Search for the cell housing the specified text and yield its [x, y] center coordinate. 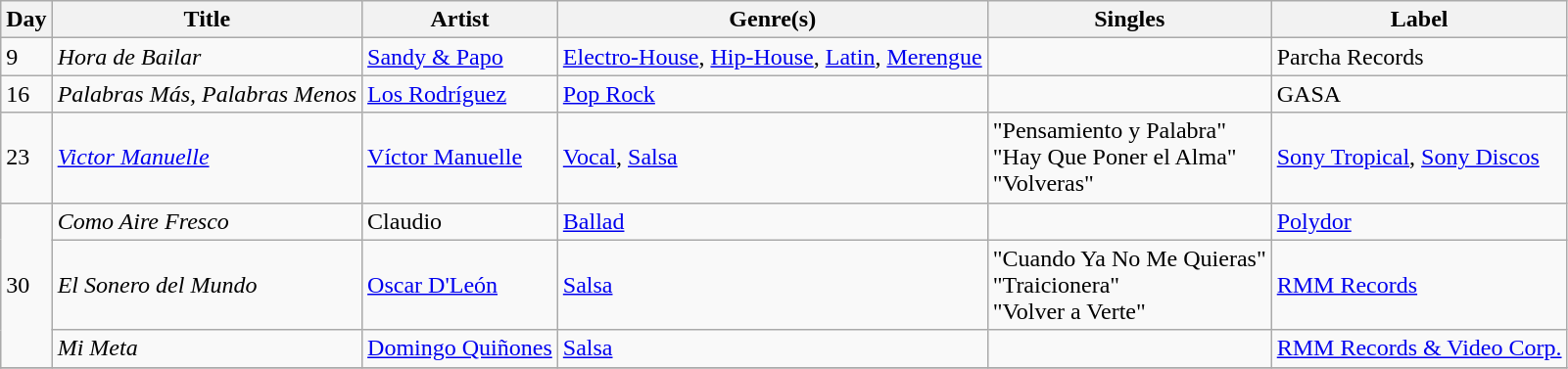
Mi Meta [207, 348]
Ballad [772, 221]
"Pensamiento y Palabra""Hay Que Poner el Alma""Volveras" [1129, 158]
Pop Rock [772, 94]
Day [26, 20]
30 [26, 285]
Claudio [460, 221]
Víctor Manuelle [460, 158]
Oscar D'León [460, 285]
Sandy & Papo [460, 57]
Hora de Bailar [207, 57]
Label [1419, 20]
RMM Records & Video Corp. [1419, 348]
Artist [460, 20]
Vocal, Salsa [772, 158]
Los Rodríguez [460, 94]
RMM Records [1419, 285]
GASA [1419, 94]
Electro-House, Hip-House, Latin, Merengue [772, 57]
16 [26, 94]
Palabras Más, Palabras Menos [207, 94]
Victor Manuelle [207, 158]
El Sonero del Mundo [207, 285]
Domingo Quiñones [460, 348]
9 [26, 57]
Title [207, 20]
Singles [1129, 20]
Sony Tropical, Sony Discos [1419, 158]
23 [26, 158]
Como Aire Fresco [207, 221]
Parcha Records [1419, 57]
Genre(s) [772, 20]
Polydor [1419, 221]
"Cuando Ya No Me Quieras""Traicionera""Volver a Verte" [1129, 285]
